From the cell containing the given text, extract its center point as [x, y] coordinate. 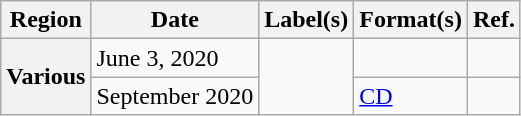
Region [46, 20]
Format(s) [411, 20]
September 2020 [175, 96]
Label(s) [306, 20]
June 3, 2020 [175, 58]
Various [46, 77]
Ref. [494, 20]
CD [411, 96]
Date [175, 20]
